Detect which cell encompasses the target text, then output its (x, y) center coordinate. 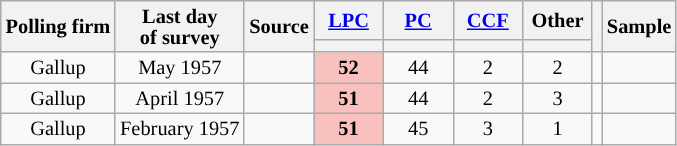
52 (349, 68)
Sample (639, 26)
LPC (349, 20)
Source (278, 26)
May 1957 (180, 68)
Polling firm (58, 26)
Last day of survey (180, 26)
45 (418, 128)
Other (558, 20)
February 1957 (180, 128)
April 1957 (180, 98)
PC (418, 20)
1 (558, 128)
CCF (488, 20)
